Determine the [X, Y] coordinate at the center of the cell enclosing the given text.  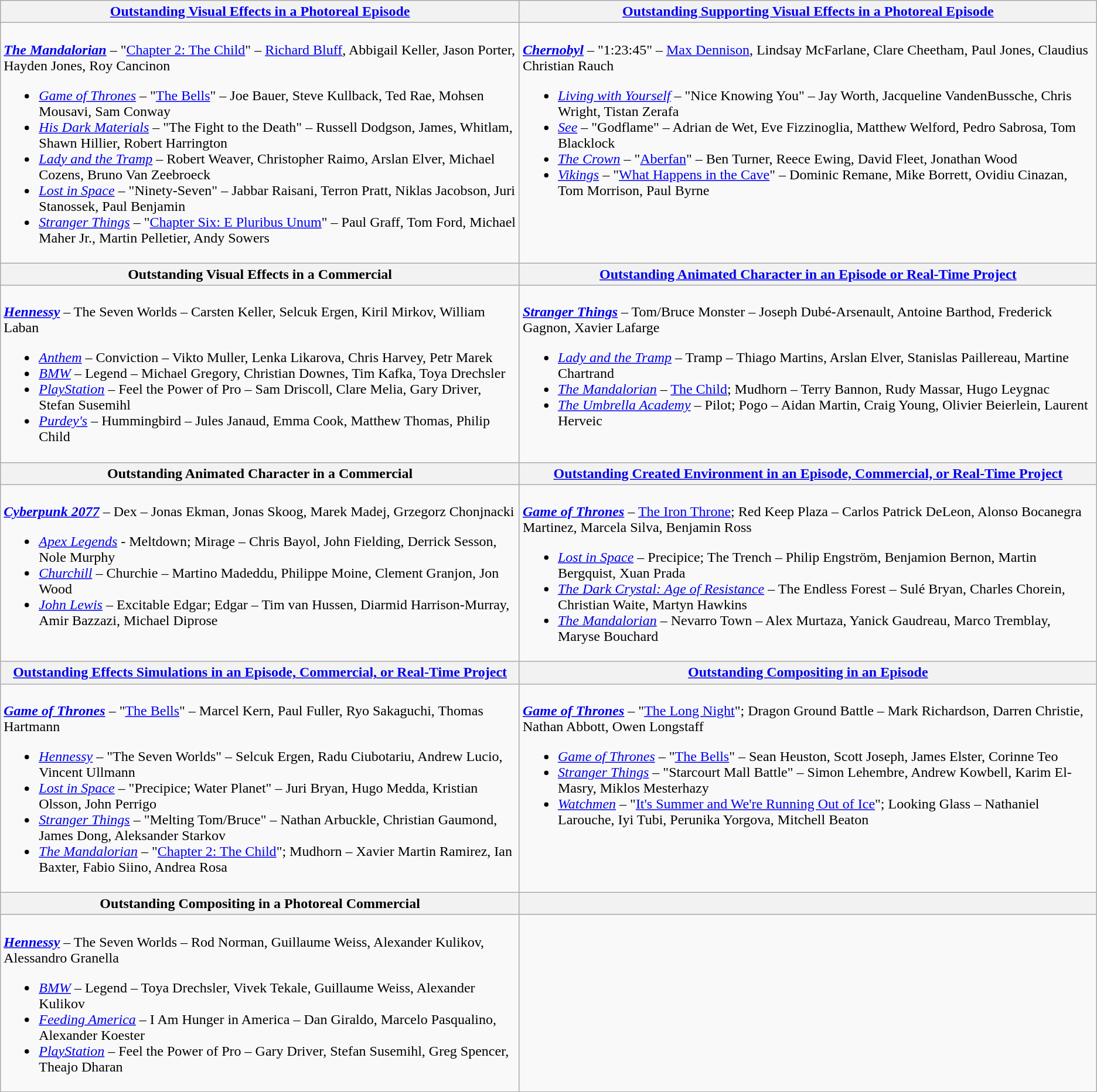
Outstanding Visual Effects in a Photoreal Episode [260, 12]
Outstanding Created Environment in an Episode, Commercial, or Real-Time Project [808, 473]
Outstanding Visual Effects in a Commercial [260, 274]
Outstanding Compositing in an Episode [808, 673]
Outstanding Effects Simulations in an Episode, Commercial, or Real-Time Project [260, 673]
Outstanding Supporting Visual Effects in a Photoreal Episode [808, 12]
Outstanding Animated Character in a Commercial [260, 473]
Outstanding Compositing in a Photoreal Commercial [260, 903]
Outstanding Animated Character in an Episode or Real-Time Project [808, 274]
